Scan for the cell matching the given text and deliver its [X, Y] coordinate at center. 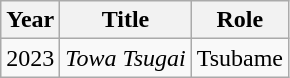
Role [240, 20]
Title [126, 20]
Year [30, 20]
2023 [30, 58]
Towa Tsugai [126, 58]
Tsubame [240, 58]
